Extract the (x, y) coordinate from the center of the cell holding the provided text.  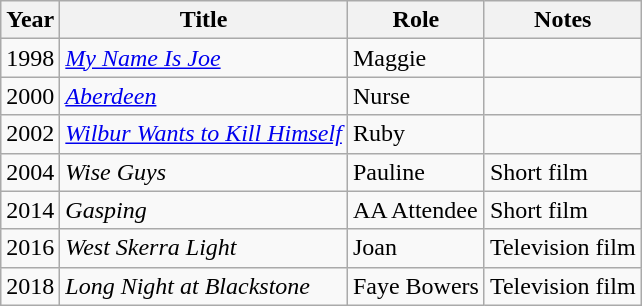
2018 (30, 286)
Long Night at Blackstone (204, 286)
West Skerra Light (204, 248)
Wise Guys (204, 172)
Wilbur Wants to Kill Himself (204, 134)
Aberdeen (204, 96)
Title (204, 20)
2016 (30, 248)
AA Attendee (416, 210)
Role (416, 20)
2002 (30, 134)
Faye Bowers (416, 286)
Joan (416, 248)
Year (30, 20)
Nurse (416, 96)
Notes (562, 20)
1998 (30, 58)
Pauline (416, 172)
2004 (30, 172)
My Name Is Joe (204, 58)
2014 (30, 210)
Ruby (416, 134)
Gasping (204, 210)
Maggie (416, 58)
2000 (30, 96)
